Extract the (x, y) coordinate from the center of the cell holding the provided text.  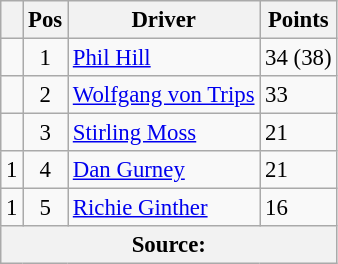
Dan Gurney (164, 170)
33 (298, 95)
16 (298, 208)
5 (46, 208)
Source: (169, 245)
Stirling Moss (164, 133)
3 (46, 133)
Phil Hill (164, 58)
Richie Ginther (164, 208)
Points (298, 20)
2 (46, 95)
4 (46, 170)
Wolfgang von Trips (164, 95)
34 (38) (298, 58)
Driver (164, 20)
Pos (46, 20)
